Return the (x, y) coordinate for the center point of the cell that contains the specified text.  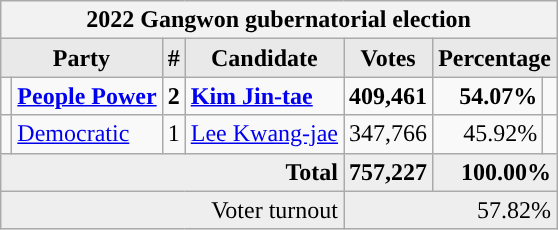
Candidate (264, 58)
Democratic (87, 134)
347,766 (388, 134)
Votes (388, 58)
409,461 (388, 96)
57.82% (450, 210)
757,227 (388, 172)
Voter turnout (172, 210)
Party (82, 58)
100.00% (495, 172)
54.07% (488, 96)
Percentage (495, 58)
Lee Kwang-jae (264, 134)
1 (174, 134)
2022 Gangwon gubernatorial election (279, 20)
People Power (87, 96)
45.92% (488, 134)
Kim Jin-tae (264, 96)
Total (172, 172)
2 (174, 96)
# (174, 58)
